Pinpoint the cell where the given text exists, returning its (X, Y) midpoint coordinate. 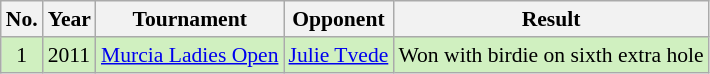
Result (550, 19)
2011 (70, 55)
1 (22, 55)
No. (22, 19)
Opponent (339, 19)
Won with birdie on sixth extra hole (550, 55)
Year (70, 19)
Murcia Ladies Open (190, 55)
Tournament (190, 19)
Julie Tvede (339, 55)
